Scan for the cell matching the given text and deliver its [X, Y] coordinate at center. 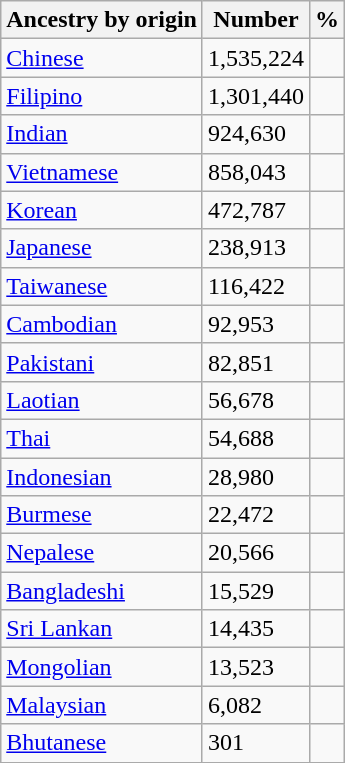
Vietnamese [102, 172]
Taiwanese [102, 286]
1,301,440 [256, 96]
Ancestry by origin [102, 20]
472,787 [256, 210]
858,043 [256, 172]
Malaysian [102, 705]
% [328, 20]
Chinese [102, 58]
Indian [102, 134]
Filipino [102, 96]
Indonesian [102, 477]
Cambodian [102, 324]
82,851 [256, 362]
301 [256, 743]
56,678 [256, 400]
Mongolian [102, 667]
Pakistani [102, 362]
54,688 [256, 438]
Japanese [102, 248]
Burmese [102, 515]
Nepalese [102, 553]
13,523 [256, 667]
Bhutanese [102, 743]
Laotian [102, 400]
1,535,224 [256, 58]
22,472 [256, 515]
238,913 [256, 248]
924,630 [256, 134]
92,953 [256, 324]
15,529 [256, 591]
20,566 [256, 553]
116,422 [256, 286]
Korean [102, 210]
Number [256, 20]
Bangladeshi [102, 591]
14,435 [256, 629]
Sri Lankan [102, 629]
Thai [102, 438]
6,082 [256, 705]
28,980 [256, 477]
